Provide the (x, y) coordinate of the cell's center where the given text is located.  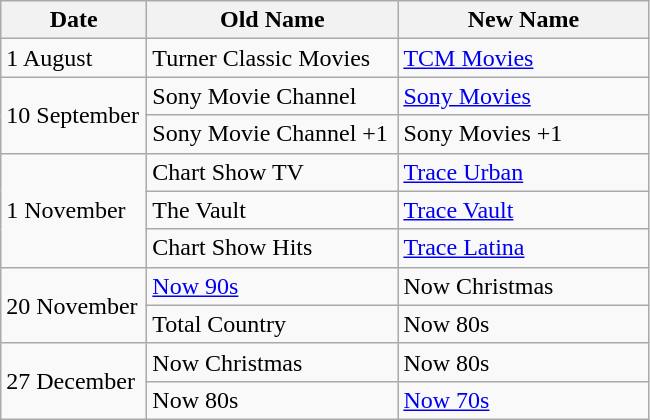
New Name (524, 20)
Sony Movies (524, 96)
Sony Movie Channel +1 (272, 134)
Chart Show TV (272, 172)
Sony Movies +1 (524, 134)
Sony Movie Channel (272, 96)
TCM Movies (524, 58)
Trace Vault (524, 210)
10 September (74, 115)
27 December (74, 381)
1 August (74, 58)
Chart Show Hits (272, 248)
The Vault (272, 210)
Old Name (272, 20)
Now 70s (524, 400)
Now 90s (272, 286)
Turner Classic Movies (272, 58)
1 November (74, 210)
Trace Urban (524, 172)
Total Country (272, 324)
20 November (74, 305)
Date (74, 20)
Trace Latina (524, 248)
